Output the [X, Y] coordinate of the center of the cell containing the given text.  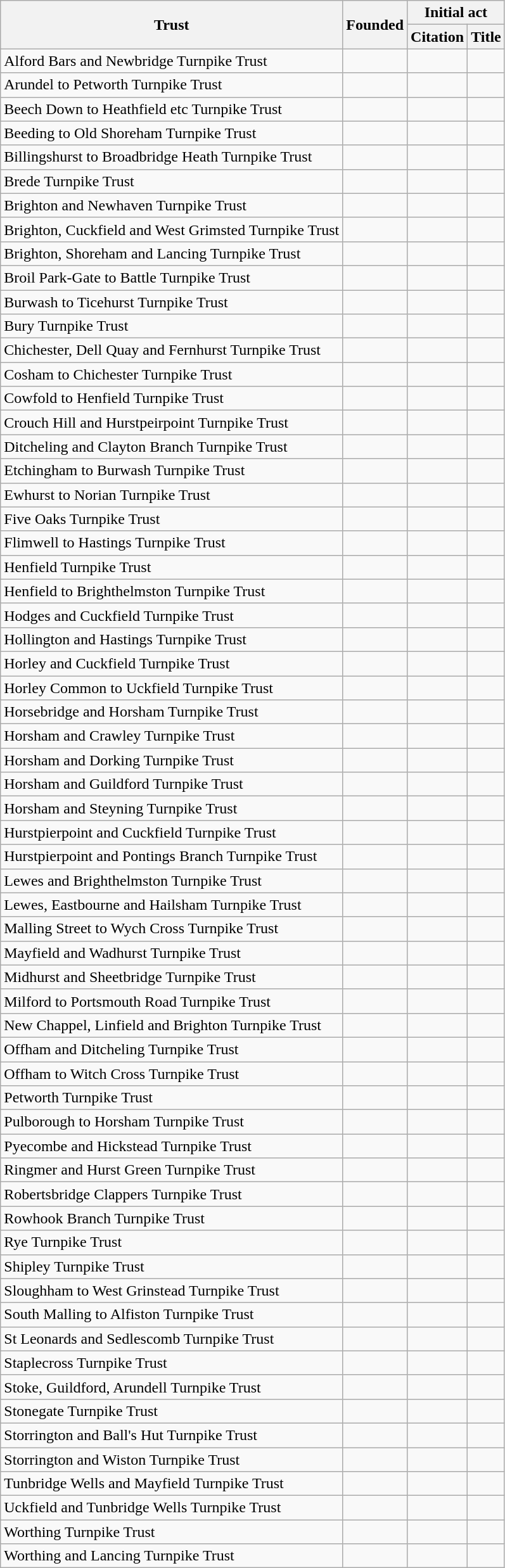
Broil Park-Gate to Battle Turnpike Trust [172, 277]
Cosham to Chichester Turnpike Trust [172, 374]
Horley and Cuckfield Turnpike Trust [172, 663]
Rye Turnpike Trust [172, 1242]
Tunbridge Wells and Mayfield Turnpike Trust [172, 1484]
Storrington and Wiston Turnpike Trust [172, 1459]
Hurstpierpoint and Pontings Branch Turnpike Trust [172, 857]
Sloughham to West Grinstead Turnpike Trust [172, 1291]
Five Oaks Turnpike Trust [172, 519]
Petworth Turnpike Trust [172, 1098]
Ditcheling and Clayton Branch Turnpike Trust [172, 447]
Pulborough to Horsham Turnpike Trust [172, 1122]
Henfield Turnpike Trust [172, 567]
Robertsbridge Clappers Turnpike Trust [172, 1194]
Horsham and Dorking Turnpike Trust [172, 760]
Billingshurst to Broadbridge Heath Turnpike Trust [172, 157]
Mayfield and Wadhurst Turnpike Trust [172, 953]
Brede Turnpike Trust [172, 181]
Brighton, Cuckfield and West Grimsted Turnpike Trust [172, 229]
Shipley Turnpike Trust [172, 1266]
Horsham and Steyning Turnpike Trust [172, 808]
St Leonards and Sedlescomb Turnpike Trust [172, 1339]
Pyecombe and Hickstead Turnpike Trust [172, 1146]
New Chappel, Linfield and Brighton Turnpike Trust [172, 1025]
Beech Down to Heathfield etc Turnpike Trust [172, 109]
Beeding to Old Shoreham Turnpike Trust [172, 133]
Rowhook Branch Turnpike Trust [172, 1218]
Henfield to Brighthelmston Turnpike Trust [172, 591]
Chichester, Dell Quay and Fernhurst Turnpike Trust [172, 350]
Burwash to Ticehurst Turnpike Trust [172, 302]
Horsebridge and Horsham Turnpike Trust [172, 712]
Founded [375, 25]
Trust [172, 25]
Horley Common to Uckfield Turnpike Trust [172, 687]
Uckfield and Tunbridge Wells Turnpike Trust [172, 1508]
Lewes and Brighthelmston Turnpike Trust [172, 881]
Alford Bars and Newbridge Turnpike Trust [172, 61]
Hurstpierpoint and Cuckfield Turnpike Trust [172, 832]
Storrington and Ball's Hut Turnpike Trust [172, 1435]
Flimwell to Hastings Turnpike Trust [172, 543]
Etchingham to Burwash Turnpike Trust [172, 471]
Horsham and Crawley Turnpike Trust [172, 736]
Staplecross Turnpike Trust [172, 1363]
Worthing Turnpike Trust [172, 1532]
Crouch Hill and Hurstpeirpoint Turnpike Trust [172, 423]
Cowfold to Henfield Turnpike Trust [172, 398]
Malling Street to Wych Cross Turnpike Trust [172, 929]
Stoke, Guildford, Arundell Turnpike Trust [172, 1387]
Bury Turnpike Trust [172, 326]
Hodges and Cuckfield Turnpike Trust [172, 615]
Offham to Witch Cross Turnpike Trust [172, 1074]
Midhurst and Sheetbridge Turnpike Trust [172, 977]
Offham and Ditcheling Turnpike Trust [172, 1049]
Citation [437, 37]
Brighton and Newhaven Turnpike Trust [172, 205]
Arundel to Petworth Turnpike Trust [172, 85]
Horsham and Guildford Turnpike Trust [172, 784]
Stonegate Turnpike Trust [172, 1411]
Worthing and Lancing Turnpike Trust [172, 1556]
Hollington and Hastings Turnpike Trust [172, 639]
Milford to Portsmouth Road Turnpike Trust [172, 1001]
Ewhurst to Norian Turnpike Trust [172, 495]
Ringmer and Hurst Green Turnpike Trust [172, 1170]
Title [487, 37]
Brighton, Shoreham and Lancing Turnpike Trust [172, 253]
South Malling to Alfiston Turnpike Trust [172, 1315]
Initial act [456, 13]
Lewes, Eastbourne and Hailsham Turnpike Trust [172, 905]
